Detect which cell encompasses the target text, then output its (X, Y) center coordinate. 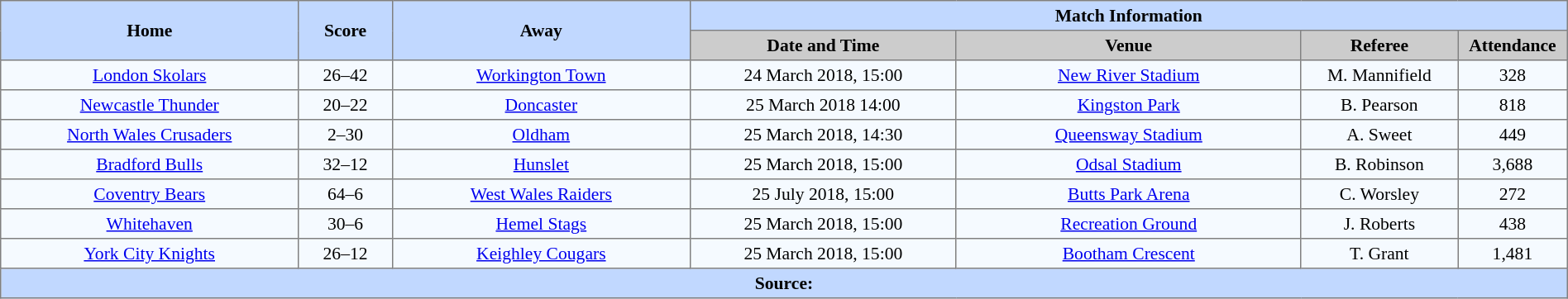
272 (1513, 194)
Keighley Cougars (541, 254)
Score (346, 31)
Butts Park Arena (1128, 194)
2–30 (346, 135)
Workington Town (541, 75)
Odsal Stadium (1128, 164)
Bradford Bulls (150, 164)
North Wales Crusaders (150, 135)
449 (1513, 135)
T. Grant (1379, 254)
Match Information (1128, 16)
Queensway Stadium (1128, 135)
Doncaster (541, 105)
Whitehaven (150, 224)
26–42 (346, 75)
818 (1513, 105)
M. Mannifield (1379, 75)
438 (1513, 224)
3,688 (1513, 164)
Referee (1379, 45)
Bootham Crescent (1128, 254)
Source: (784, 283)
Oldham (541, 135)
Attendance (1513, 45)
25 March 2018 14:00 (823, 105)
25 July 2018, 15:00 (823, 194)
30–6 (346, 224)
24 March 2018, 15:00 (823, 75)
B. Pearson (1379, 105)
York City Knights (150, 254)
328 (1513, 75)
A. Sweet (1379, 135)
New River Stadium (1128, 75)
Newcastle Thunder (150, 105)
Hunslet (541, 164)
Venue (1128, 45)
1,481 (1513, 254)
West Wales Raiders (541, 194)
Coventry Bears (150, 194)
64–6 (346, 194)
Recreation Ground (1128, 224)
25 March 2018, 14:30 (823, 135)
C. Worsley (1379, 194)
20–22 (346, 105)
Hemel Stags (541, 224)
J. Roberts (1379, 224)
Kingston Park (1128, 105)
Home (150, 31)
London Skolars (150, 75)
32–12 (346, 164)
B. Robinson (1379, 164)
26–12 (346, 254)
Away (541, 31)
Date and Time (823, 45)
